From the cell containing the given text, extract its center point as (X, Y) coordinate. 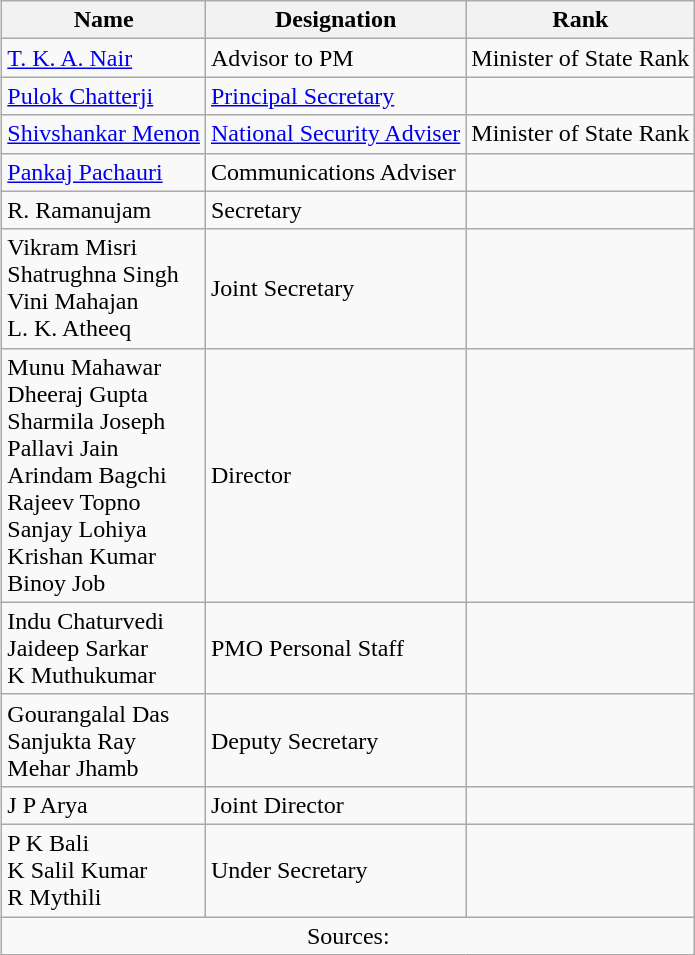
P K BaliK Salil KumarR Mythili (104, 870)
Name (104, 20)
R. Ramanujam (104, 210)
Director (335, 475)
Deputy Secretary (335, 740)
Gourangalal DasSanjukta RayMehar Jhamb (104, 740)
Designation (335, 20)
Joint Director (335, 805)
Pulok Chatterji (104, 96)
Shivshankar Menon (104, 134)
PMO Personal Staff (335, 648)
Munu MahawarDheeraj GuptaSharmila JosephPallavi JainArindam BagchiRajeev TopnoSanjay LohiyaKrishan KumarBinoy Job (104, 475)
Advisor to PM (335, 58)
Secretary (335, 210)
Pankaj Pachauri (104, 172)
Vikram MisriShatrughna SinghVini MahajanL. K. Atheeq (104, 288)
Communications Adviser (335, 172)
Rank (580, 20)
Sources: (348, 935)
J P Arya (104, 805)
Indu ChaturvediJaideep SarkarK Muthukumar (104, 648)
T. K. A. Nair (104, 58)
Under Secretary (335, 870)
National Security Adviser (335, 134)
Joint Secretary (335, 288)
Principal Secretary (335, 96)
